From the cell containing the given text, extract its center point as (X, Y) coordinate. 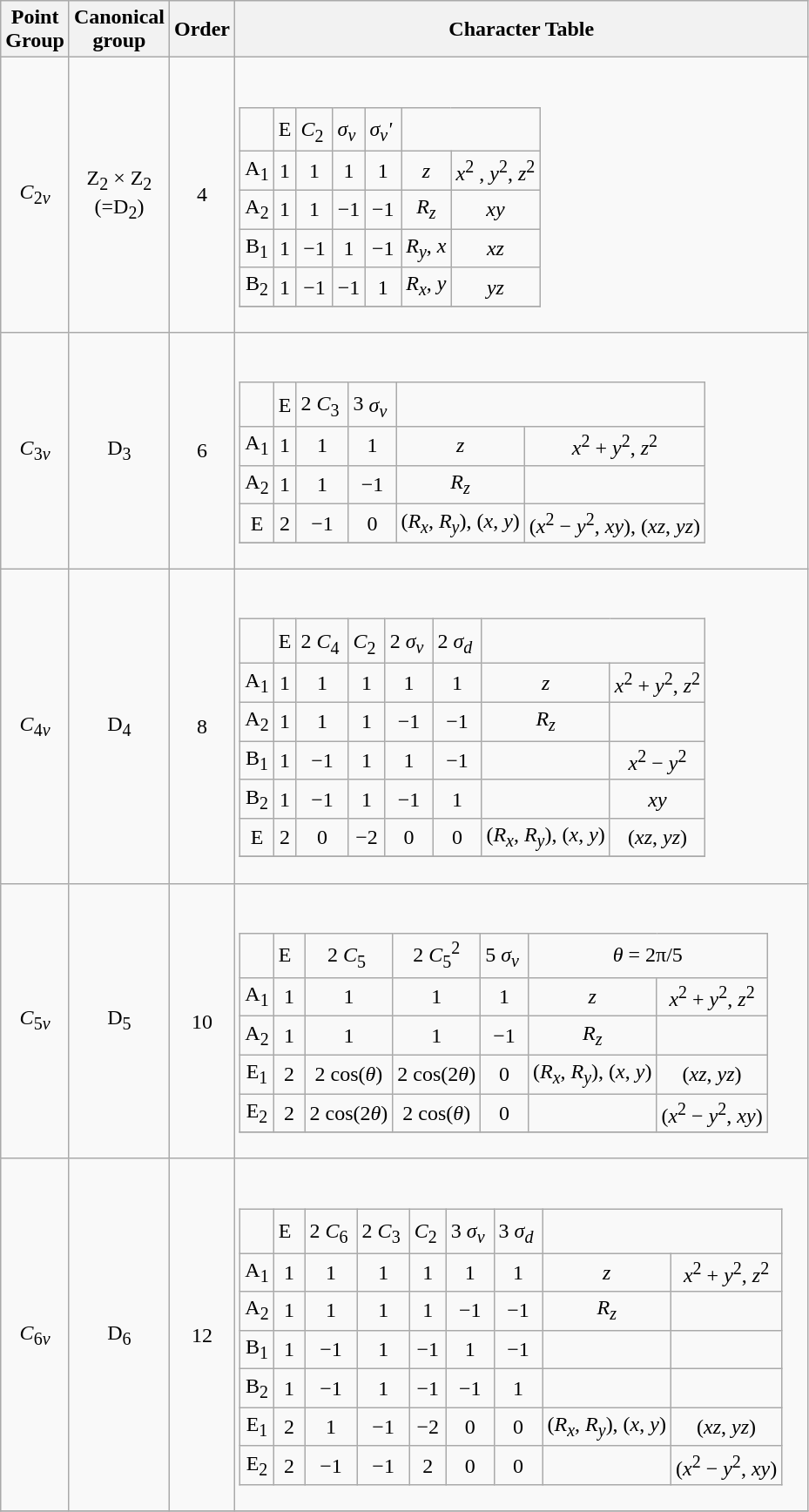
σv (348, 129)
Character Table (522, 30)
2 C5 (348, 955)
E 2 C3 3 σv A1 1 1 1 z x2 + y2, z2 A2 1 1 −1 Rz E 2 −1 0 (Rx, Ry), (x, y) (x2 − y2, xy), (xz, yz) (522, 451)
xz (496, 248)
C4v (35, 726)
2 C6 (331, 1232)
2 C52 (437, 955)
D6 (118, 1334)
(x2 − y2, xy), (xz, yz) (615, 524)
3 σd (518, 1232)
D4 (118, 726)
8 (202, 726)
C5v (35, 1021)
σv' (383, 129)
E C2 σv σv' A1 1 1 1 1 z x2 , y2, z2 A2 1 1 −1 −1 Rz xy B1 1 −1 1 −1 Ry, x xz B2 1 −1 −1 1 Rx, y yz (522, 195)
x2 , y2, z2 (496, 171)
C6v (35, 1334)
12 (202, 1334)
Z2 × Z2 (=D2) (118, 195)
Ry, x (427, 248)
yz (496, 287)
D5 (118, 1021)
4 (202, 195)
5 σv (505, 955)
Order (202, 30)
E 2 C4 C2 2 σv 2 σd A1 1 1 1 1 1 z x2 + y2, z2 A2 1 1 1 −1 −1 Rz B1 1 −1 1 1 −1 x2 − y2 B2 1 −1 1 −1 1 xy E 2 0 −2 0 0 (Rx, Ry), (x, y) (xz, yz) (522, 726)
C2v (35, 195)
2 σv (409, 641)
10 (202, 1021)
Rx, y (427, 287)
θ = 2π/5 (648, 955)
6 (202, 451)
x2 − y2 (657, 761)
2 σd (457, 641)
PointGroup (35, 30)
2 C4 (322, 641)
Canonicalgroup (118, 30)
D3 (118, 451)
C3v (35, 451)
